Capture the cell that displays the provided text and extract its [X, Y] central coordinate. 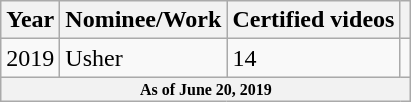
Nominee/Work [144, 20]
Certified videos [314, 20]
Year [30, 20]
Usher [144, 58]
14 [314, 58]
2019 [30, 58]
As of June 20, 2019 [206, 89]
